From the cell containing the given text, extract its center point as [x, y] coordinate. 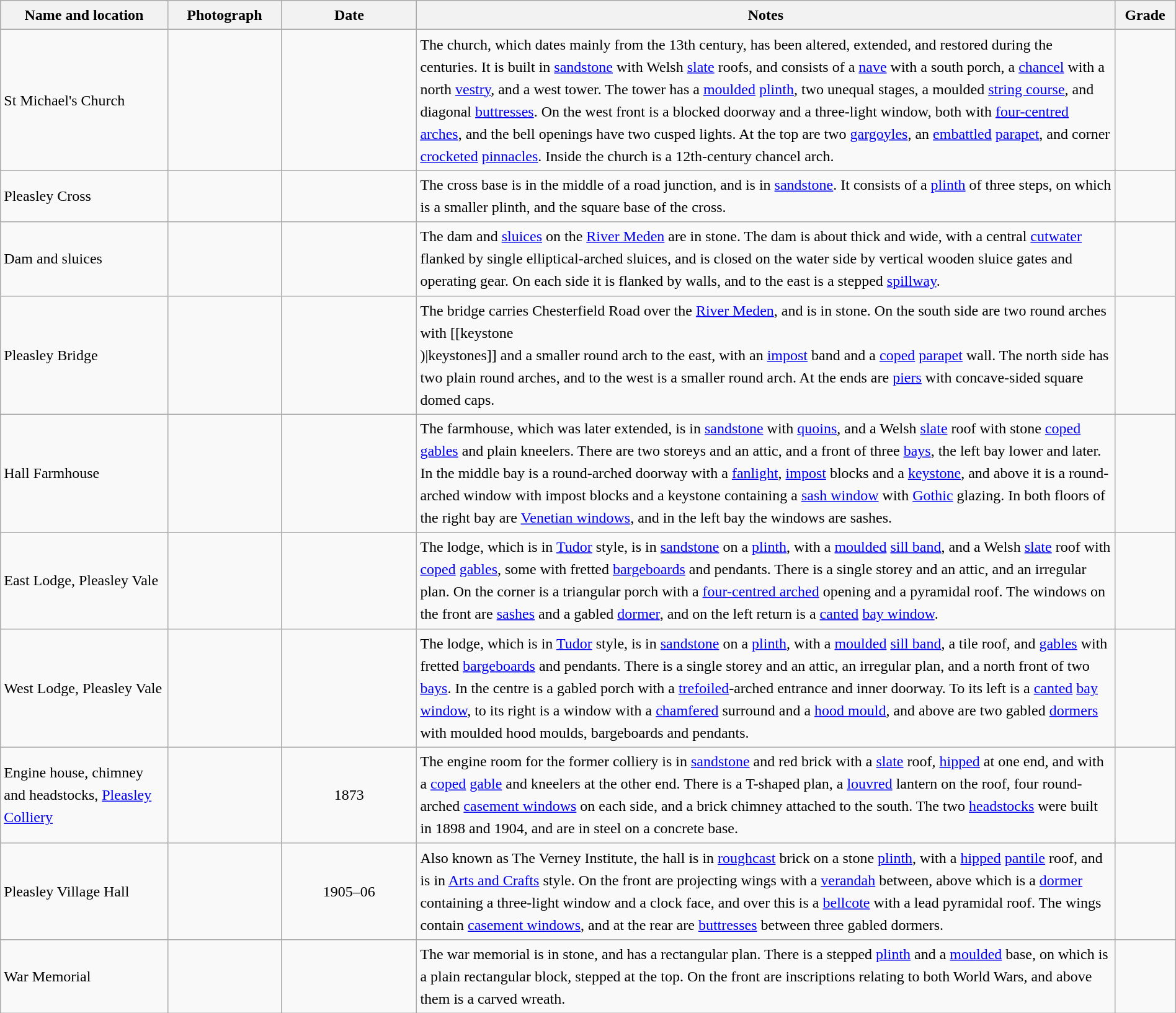
Pleasley Cross [84, 196]
Pleasley Bridge [84, 355]
Pleasley Village Hall [84, 891]
Hall Farmhouse [84, 474]
West Lodge, Pleasley Vale [84, 688]
Dam and sluices [84, 259]
War Memorial [84, 976]
Date [349, 15]
1905–06 [349, 891]
Grade [1145, 15]
East Lodge, Pleasley Vale [84, 580]
Photograph [225, 15]
St Michael's Church [84, 100]
Engine house, chimney and headstocks, Pleasley Colliery [84, 795]
Notes [765, 15]
Name and location [84, 15]
1873 [349, 795]
